Return the (X, Y) coordinate for the center point of the cell that contains the specified text.  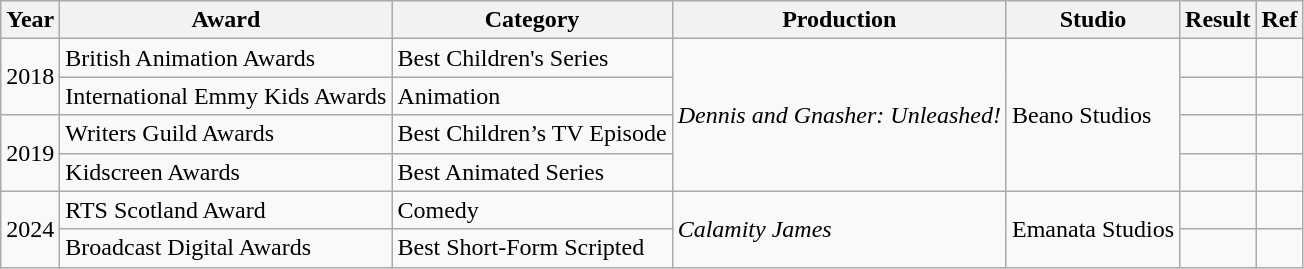
Year (30, 20)
Comedy (532, 210)
British Animation Awards (226, 58)
Result (1218, 20)
Kidscreen Awards (226, 172)
Writers Guild Awards (226, 134)
Category (532, 20)
Best Short-Form Scripted (532, 248)
RTS Scotland Award (226, 210)
Emanata Studios (1092, 229)
Beano Studios (1092, 115)
Animation (532, 96)
Studio (1092, 20)
2018 (30, 77)
Production (839, 20)
Broadcast Digital Awards (226, 248)
2024 (30, 229)
Ref (1280, 20)
Best Animated Series (532, 172)
2019 (30, 153)
Award (226, 20)
Calamity James (839, 229)
Dennis and Gnasher: Unleashed! (839, 115)
Best Children’s TV Episode (532, 134)
Best Children's Series (532, 58)
International Emmy Kids Awards (226, 96)
